Search for the cell housing the specified text and yield its [x, y] center coordinate. 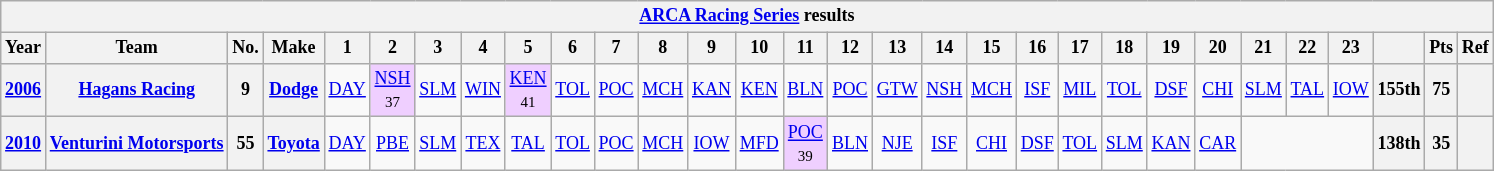
75 [1442, 90]
21 [1263, 48]
ARCA Racing Series results [747, 16]
14 [944, 48]
WIN [484, 90]
5 [528, 48]
10 [759, 48]
3 [438, 48]
4 [484, 48]
11 [806, 48]
35 [1442, 144]
2006 [24, 90]
12 [850, 48]
Toyota [294, 144]
No. [246, 48]
NJE [897, 144]
17 [1080, 48]
155th [1399, 90]
23 [1350, 48]
6 [572, 48]
NSH37 [392, 90]
Dodge [294, 90]
Team [136, 48]
Ref [1475, 48]
13 [897, 48]
POC39 [806, 144]
138th [1399, 144]
55 [246, 144]
Make [294, 48]
KEN41 [528, 90]
7 [616, 48]
20 [1218, 48]
MFD [759, 144]
2 [392, 48]
Year [24, 48]
GTW [897, 90]
NSH [944, 90]
Venturini Motorsports [136, 144]
TEX [484, 144]
16 [1037, 48]
8 [663, 48]
19 [1171, 48]
CAR [1218, 144]
1 [347, 48]
22 [1307, 48]
15 [992, 48]
Hagans Racing [136, 90]
MIL [1080, 90]
2010 [24, 144]
Pts [1442, 48]
18 [1124, 48]
PBE [392, 144]
KEN [759, 90]
